Find where the given text appears and provide that cell's center as [X, Y] coordinate. 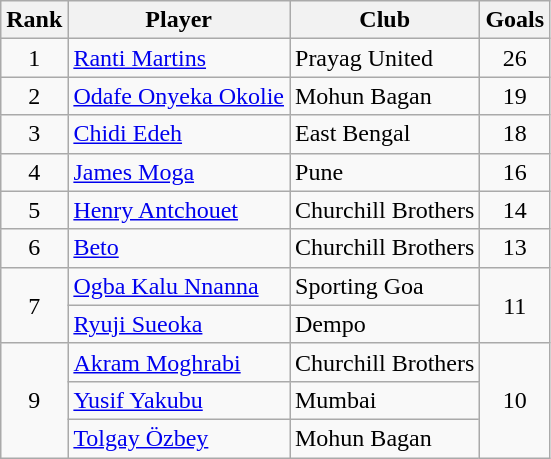
Goals [515, 20]
James Moga [179, 172]
7 [34, 305]
Sporting Goa [385, 286]
East Bengal [385, 134]
Mumbai [385, 400]
Akram Moghrabi [179, 362]
14 [515, 210]
Rank [34, 20]
13 [515, 248]
Dempo [385, 324]
Prayag United [385, 58]
Ogba Kalu Nnanna [179, 286]
6 [34, 248]
Club [385, 20]
Ranti Martins [179, 58]
1 [34, 58]
Player [179, 20]
Chidi Edeh [179, 134]
18 [515, 134]
10 [515, 400]
Tolgay Özbey [179, 438]
Yusif Yakubu [179, 400]
11 [515, 305]
Beto [179, 248]
19 [515, 96]
16 [515, 172]
Pune [385, 172]
3 [34, 134]
4 [34, 172]
Henry Antchouet [179, 210]
2 [34, 96]
Ryuji Sueoka [179, 324]
26 [515, 58]
5 [34, 210]
Odafe Onyeka Okolie [179, 96]
9 [34, 400]
